Provide the (X, Y) coordinate of the cell's center where the given text is located.  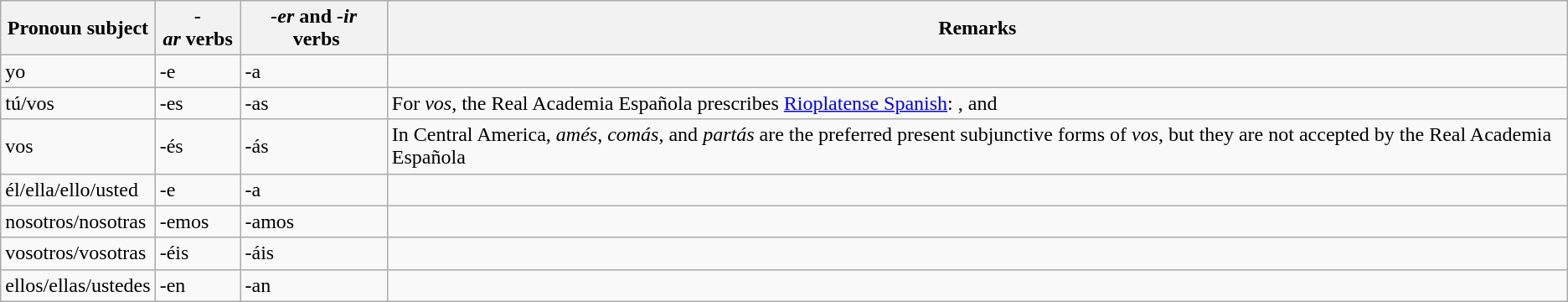
nosotros/nosotras (78, 221)
Remarks (977, 29)
-an (313, 285)
Pronoun subject (78, 29)
For vos, the Real Academia Española prescribes Rioplatense Spanish: , and (977, 103)
-áis (313, 253)
-er and -ir verbs (313, 29)
yo (78, 71)
-emos (198, 221)
-ar verbs (198, 29)
-és (198, 146)
vosotros/vosotras (78, 253)
tú/vos (78, 103)
ellos/ellas/ustedes (78, 285)
-es (198, 103)
-ás (313, 146)
-éis (198, 253)
vos (78, 146)
-amos (313, 221)
-as (313, 103)
-en (198, 285)
él/ella/ello/usted (78, 190)
